Return the (x, y) coordinate for the center point of the cell that contains the specified text.  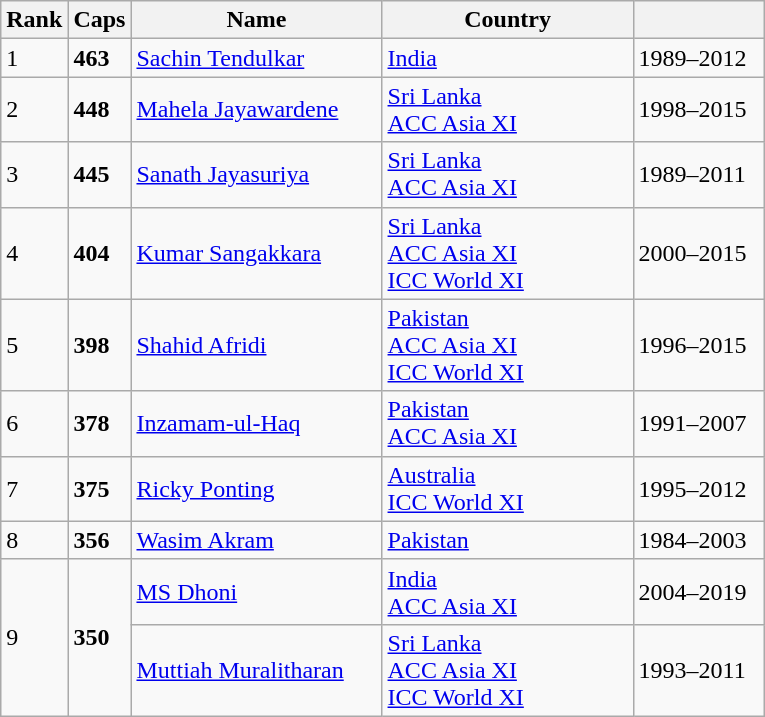
7 (34, 488)
1995–2012 (698, 488)
404 (100, 253)
6 (34, 424)
Muttiah Muralitharan (256, 670)
Pakistan ACC Asia XI (508, 424)
1998–2015 (698, 110)
398 (100, 345)
Inzamam-ul-Haq (256, 424)
1989–2012 (698, 58)
9 (34, 638)
2004–2019 (698, 592)
Sanath Jayasuriya (256, 174)
Wasim Akram (256, 540)
378 (100, 424)
Pakistan ACC Asia XI ICC World XI (508, 345)
8 (34, 540)
3 (34, 174)
356 (100, 540)
Ricky Ponting (256, 488)
Shahid Afridi (256, 345)
1984–2003 (698, 540)
India (508, 58)
Mahela Jayawardene (256, 110)
Caps (100, 20)
1 (34, 58)
1996–2015 (698, 345)
Rank (34, 20)
5 (34, 345)
Australia ICC World XI (508, 488)
1989–2011 (698, 174)
Kumar Sangakkara (256, 253)
445 (100, 174)
MS Dhoni (256, 592)
375 (100, 488)
Sachin Tendulkar (256, 58)
463 (100, 58)
448 (100, 110)
India ACC Asia XI (508, 592)
1993–2011 (698, 670)
2 (34, 110)
1991–2007 (698, 424)
4 (34, 253)
Name (256, 20)
350 (100, 638)
Country (508, 20)
2000–2015 (698, 253)
Pakistan (508, 540)
